Search for the cell housing the specified text and yield its [X, Y] center coordinate. 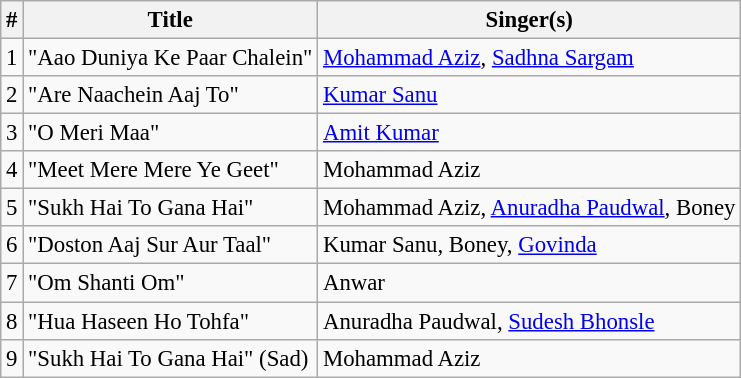
Anwar [530, 283]
Kumar Sanu [530, 95]
"Sukh Hai To Gana Hai" [170, 208]
Mohammad Aziz, Anuradha Paudwal, Boney [530, 208]
Anuradha Paudwal, Sudesh Bhonsle [530, 321]
"Aao Duniya Ke Paar Chalein" [170, 58]
Amit Kumar [530, 133]
9 [12, 358]
"Om Shanti Om" [170, 283]
4 [12, 170]
5 [12, 208]
"Meet Mere Mere Ye Geet" [170, 170]
Mohammad Aziz, Sadhna Sargam [530, 58]
1 [12, 58]
3 [12, 133]
"Hua Haseen Ho Tohfa" [170, 321]
"O Meri Maa" [170, 133]
"Doston Aaj Sur Aur Taal" [170, 245]
8 [12, 321]
Singer(s) [530, 20]
"Sukh Hai To Gana Hai" (Sad) [170, 358]
6 [12, 245]
# [12, 20]
7 [12, 283]
2 [12, 95]
"Are Naachein Aaj To" [170, 95]
Kumar Sanu, Boney, Govinda [530, 245]
Title [170, 20]
